Pinpoint the cell where the given text exists, returning its [x, y] midpoint coordinate. 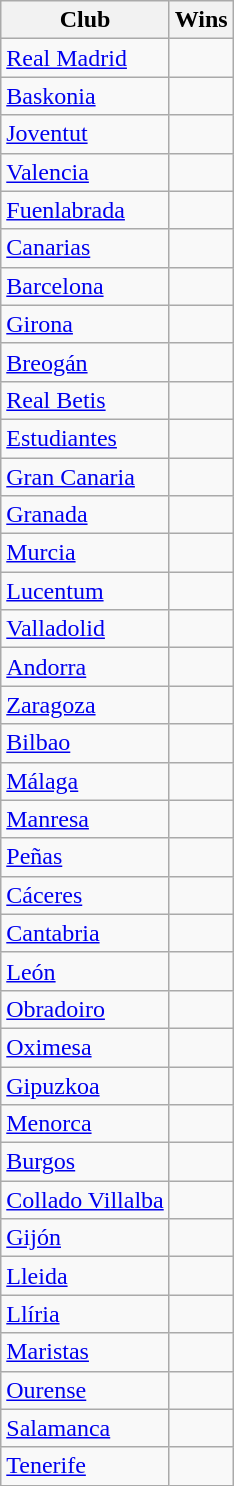
Lucentum [85, 591]
Peñas [85, 857]
Real Madrid [85, 58]
Andorra [85, 667]
Real Betis [85, 400]
Ourense [85, 1390]
Bilbao [85, 743]
Girona [85, 324]
Salamanca [85, 1428]
Tenerife [85, 1466]
Club [85, 20]
Cantabria [85, 933]
Murcia [85, 553]
Lleida [85, 1276]
Baskonia [85, 96]
Wins [201, 20]
Málaga [85, 781]
Zaragoza [85, 705]
Barcelona [85, 286]
Canarias [85, 248]
Manresa [85, 819]
Oximesa [85, 1047]
Valladolid [85, 629]
Maristas [85, 1352]
Obradoiro [85, 1009]
Gijón [85, 1238]
Menorca [85, 1124]
Breogán [85, 362]
Joventut [85, 134]
Burgos [85, 1162]
Cáceres [85, 895]
Llíria [85, 1314]
Valencia [85, 172]
Gipuzkoa [85, 1085]
Granada [85, 515]
Collado Villalba [85, 1200]
Estudiantes [85, 438]
León [85, 971]
Fuenlabrada [85, 210]
Gran Canaria [85, 477]
